Provide the [X, Y] coordinate of the cell's center where the given text is located.  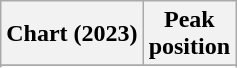
Peakposition [189, 34]
Chart (2023) [72, 34]
